Provide the [x, y] coordinate of the cell's center where the given text is located.  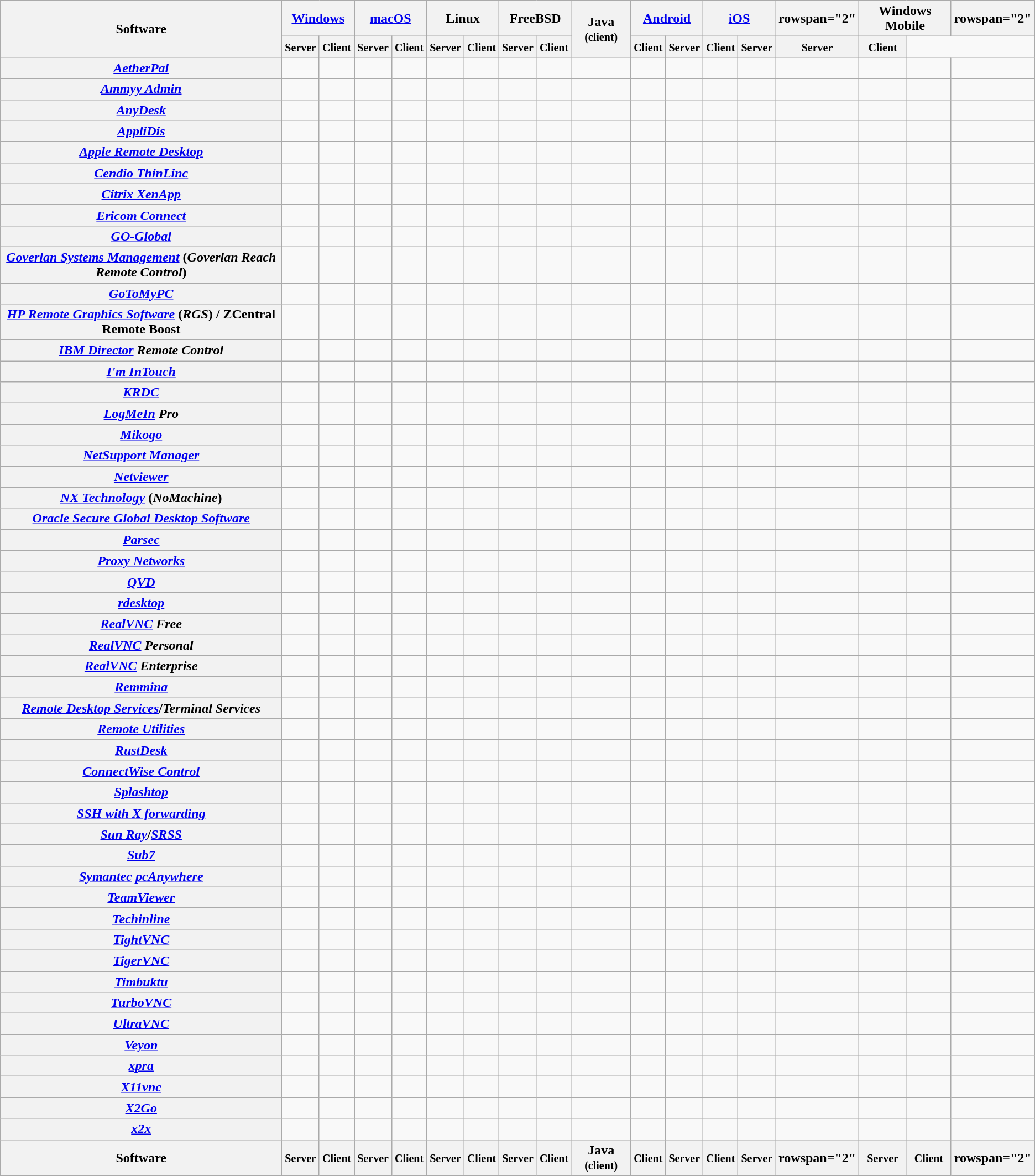
AnyDesk [142, 110]
Ammyy Admin [142, 89]
IBM Director Remote Control [142, 351]
Windows Mobile [906, 19]
QVD [142, 582]
Remote Utilities [142, 729]
Techinline [142, 918]
Remote Desktop Services/Terminal Services [142, 708]
rdesktop [142, 603]
Oracle Secure Global Desktop Software [142, 519]
RealVNC Personal [142, 645]
TeamViewer [142, 897]
iOS [740, 19]
AppliDis [142, 131]
NetSupport Manager [142, 456]
Linux [463, 19]
Parsec [142, 540]
KRDC [142, 393]
UltraVNC [142, 1024]
Citrix XenApp [142, 194]
X2Go [142, 1108]
Apple Remote Desktop [142, 152]
I'm InTouch [142, 372]
TigerVNC [142, 960]
Remmina [142, 687]
macOS [390, 19]
Mikogo [142, 435]
Windows [318, 19]
TightVNC [142, 939]
Cendio ThinLinc [142, 173]
xpra [142, 1066]
HP Remote Graphics Software (RGS) / ZCentral Remote Boost [142, 322]
SSH with X forwarding [142, 813]
AetherPal [142, 68]
NX Technology (NoMachine) [142, 498]
ConnectWise Control [142, 771]
Sun Ray/SRSS [142, 834]
Splashtop [142, 792]
GO-Global [142, 236]
RealVNC Enterprise [142, 666]
Sub7 [142, 855]
X11vnc [142, 1087]
RustDesk [142, 750]
LogMeIn Pro [142, 414]
Timbuktu [142, 981]
Veyon [142, 1045]
FreeBSD [535, 19]
RealVNC Free [142, 624]
x2x [142, 1129]
GoToMyPC [142, 294]
Goverlan Systems Management (Goverlan Reach Remote Control) [142, 264]
Ericom Connect [142, 215]
Proxy Networks [142, 561]
TurboVNC [142, 1003]
Android [667, 19]
Netviewer [142, 477]
Symantec pcAnywhere [142, 876]
